Capture the cell that displays the provided text and extract its [x, y] central coordinate. 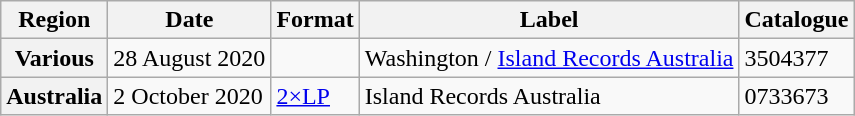
Region [54, 20]
2×LP [315, 96]
0733673 [796, 96]
Washington / Island Records Australia [549, 58]
Date [190, 20]
Australia [54, 96]
Island Records Australia [549, 96]
2 October 2020 [190, 96]
Catalogue [796, 20]
28 August 2020 [190, 58]
Various [54, 58]
Format [315, 20]
Label [549, 20]
3504377 [796, 58]
